For the text-containing cell, return its midpoint in [X, Y] coordinate format. 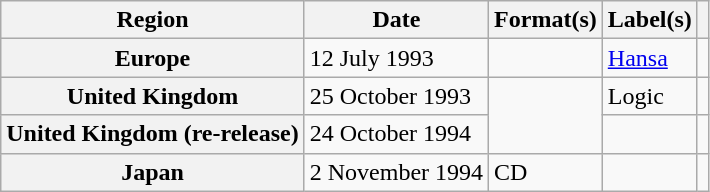
Region [152, 20]
Japan [152, 172]
12 July 1993 [396, 58]
United Kingdom [152, 96]
Hansa [650, 58]
Logic [650, 96]
Label(s) [650, 20]
CD [546, 172]
Europe [152, 58]
United Kingdom (re-release) [152, 134]
2 November 1994 [396, 172]
Date [396, 20]
24 October 1994 [396, 134]
25 October 1993 [396, 96]
Format(s) [546, 20]
